Provide the (x, y) coordinate of the cell's center where the given text is located.  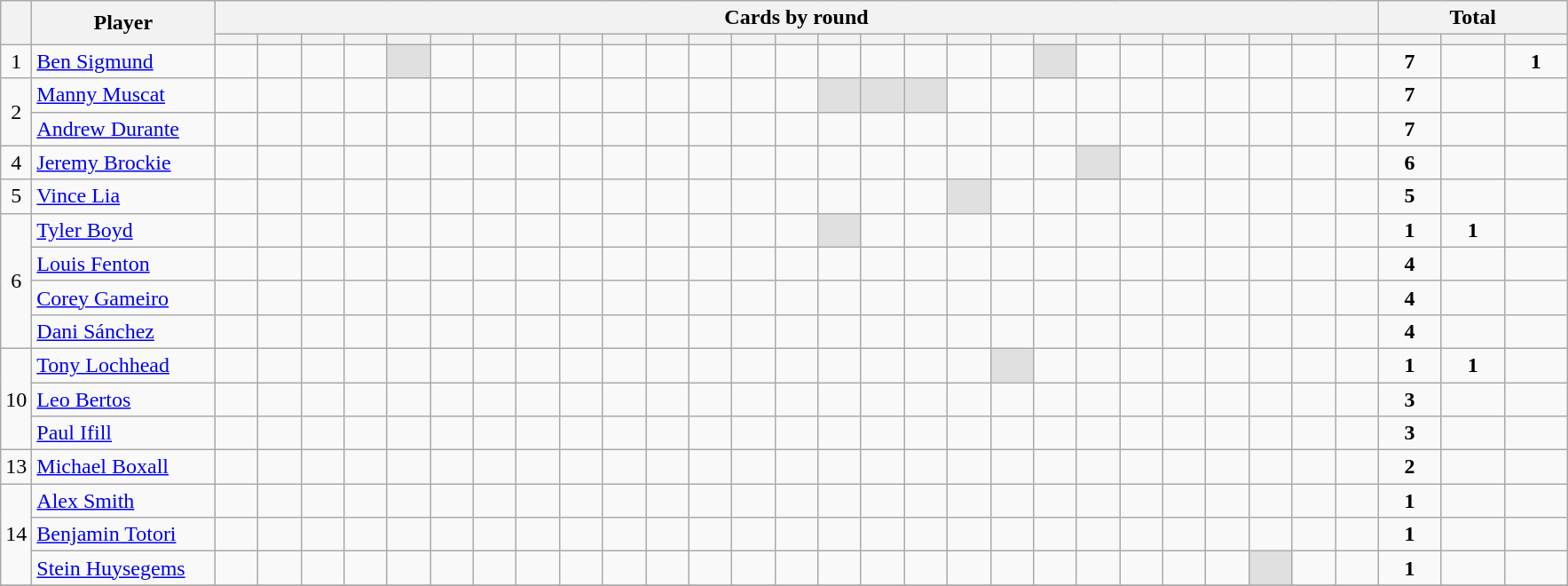
10 (16, 399)
Player (123, 23)
13 (16, 467)
Andrew Durante (123, 129)
14 (16, 535)
Cards by round (797, 18)
Tyler Boyd (123, 230)
Alex Smith (123, 501)
Benjamin Totori (123, 535)
Total (1473, 18)
Dani Sánchez (123, 331)
Stein Huysegems (123, 568)
Corey Gameiro (123, 297)
Manny Muscat (123, 95)
Ben Sigmund (123, 61)
Vince Lia (123, 196)
Leo Bertos (123, 399)
Tony Lochhead (123, 365)
Louis Fenton (123, 264)
Michael Boxall (123, 467)
Jeremy Brockie (123, 162)
Paul Ifill (123, 433)
